Capture the cell that displays the provided text and extract its (X, Y) central coordinate. 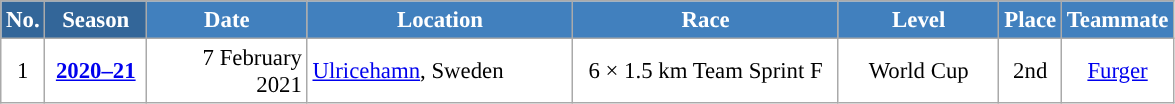
World Cup (918, 72)
2nd (1030, 72)
1 (23, 72)
7 February 2021 (228, 72)
No. (23, 20)
Level (918, 20)
Date (228, 20)
Season (96, 20)
Race (706, 20)
2020–21 (96, 72)
Ulricehamn, Sweden (440, 72)
Teammate (1117, 20)
Location (440, 20)
6 × 1.5 km Team Sprint F (706, 72)
Place (1030, 20)
Furger (1117, 72)
